For the text-containing cell, return its midpoint in (X, Y) coordinate format. 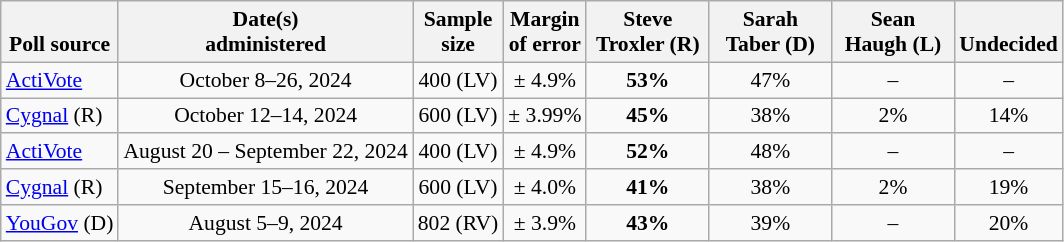
47% (770, 80)
SeanHaugh (L) (894, 32)
± 3.9% (544, 223)
802 (RV) (458, 223)
SteveTroxler (R) (648, 32)
41% (648, 187)
45% (648, 116)
52% (648, 152)
± 4.0% (544, 187)
Undecided (1008, 32)
± 3.99% (544, 116)
October 12–14, 2024 (265, 116)
August 5–9, 2024 (265, 223)
20% (1008, 223)
August 20 – September 22, 2024 (265, 152)
SarahTaber (D) (770, 32)
Marginof error (544, 32)
Poll source (60, 32)
October 8–26, 2024 (265, 80)
Samplesize (458, 32)
Date(s)administered (265, 32)
48% (770, 152)
14% (1008, 116)
19% (1008, 187)
53% (648, 80)
September 15–16, 2024 (265, 187)
YouGov (D) (60, 223)
43% (648, 223)
39% (770, 223)
